Provide the [x, y] coordinate of the cell's center where the given text is located.  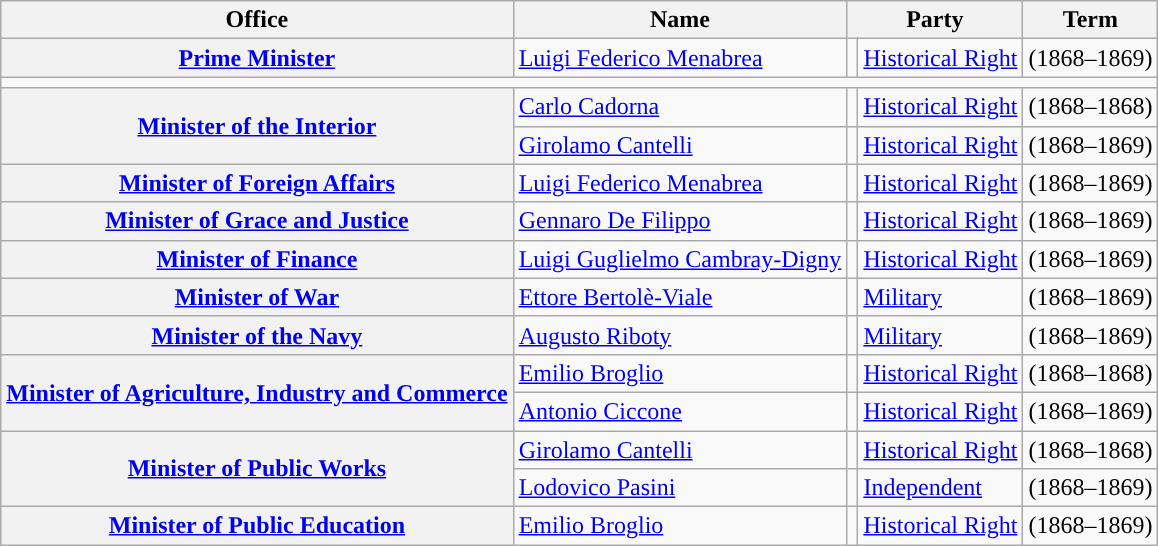
Minister of Public Works [257, 468]
Luigi Guglielmo Cambray-Digny [680, 259]
Lodovico Pasini [680, 488]
Minister of Public Education [257, 526]
Ettore Bertolè-Viale [680, 297]
Office [257, 20]
Gennaro De Filippo [680, 221]
Party [935, 20]
Minister of the Navy [257, 335]
Minister of Foreign Affairs [257, 183]
Carlo Cadorna [680, 107]
Minister of Agriculture, Industry and Commerce [257, 392]
Minister of the Interior [257, 126]
Augusto Riboty [680, 335]
Antonio Ciccone [680, 411]
Minister of War [257, 297]
Term [1090, 20]
Minister of Finance [257, 259]
Prime Minister [257, 58]
Name [680, 20]
Minister of Grace and Justice [257, 221]
Independent [940, 488]
